Output the (x, y) coordinate of the center of the cell containing the given text.  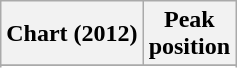
Peak position (189, 34)
Chart (2012) (72, 34)
